Determine the [X, Y] coordinate at the center of the cell enclosing the given text.  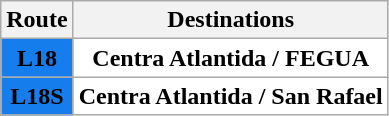
L18 [37, 58]
L18S [37, 96]
Route [37, 20]
Centra Atlantida / FEGUA [230, 58]
Destinations [230, 20]
Centra Atlantida / San Rafael [230, 96]
